Return [x, y] of the center of cell containing provided text 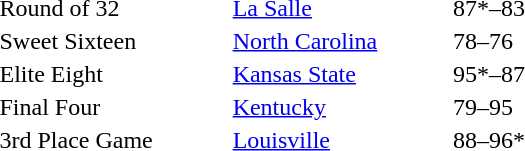
North Carolina [340, 41]
Kansas State [340, 74]
Kentucky [340, 107]
